Detect which cell encompasses the target text, then output its [x, y] center coordinate. 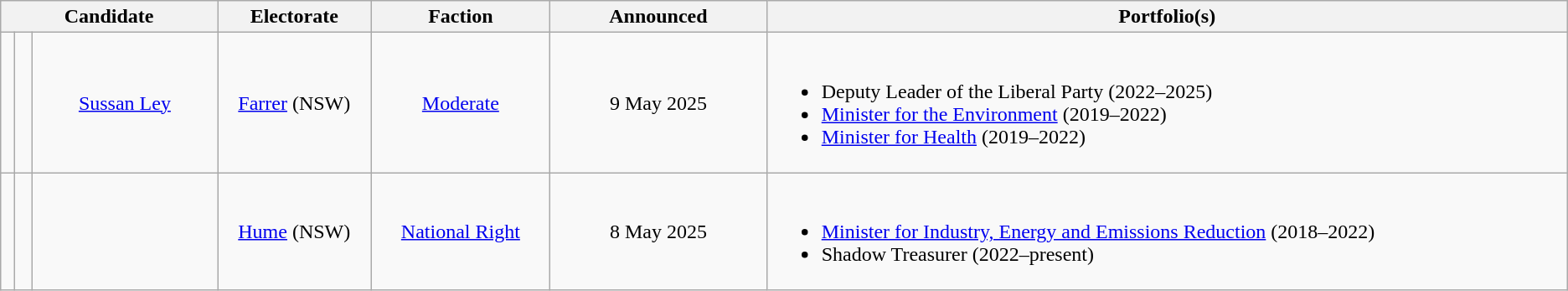
Announced [658, 17]
Portfolio(s) [1167, 17]
Minister for Industry, Energy and Emissions Reduction (2018–2022)Shadow Treasurer (2022–present) [1167, 231]
Moderate [461, 102]
Sussan Ley [124, 102]
Faction [461, 17]
Electorate [295, 17]
Candidate [109, 17]
Deputy Leader of the Liberal Party (2022–2025)Minister for the Environment (2019–2022)Minister for Health (2019–2022) [1167, 102]
8 May 2025 [658, 231]
Farrer (NSW) [295, 102]
9 May 2025 [658, 102]
Hume (NSW) [295, 231]
National Right [461, 231]
